Find where the given text appears and provide that cell's center as [x, y] coordinate. 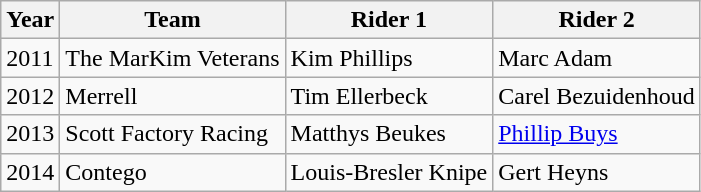
Team [172, 20]
The MarKim Veterans [172, 58]
Contego [172, 172]
Rider 1 [389, 20]
2011 [30, 58]
Kim Phillips [389, 58]
Merrell [172, 96]
2013 [30, 134]
Gert Heyns [597, 172]
Tim Ellerbeck [389, 96]
2012 [30, 96]
Year [30, 20]
Marc Adam [597, 58]
Scott Factory Racing [172, 134]
Phillip Buys [597, 134]
Louis-Bresler Knipe [389, 172]
Carel Bezuidenhoud [597, 96]
Rider 2 [597, 20]
2014 [30, 172]
Matthys Beukes [389, 134]
